From the cell containing the given text, extract its center point as [X, Y] coordinate. 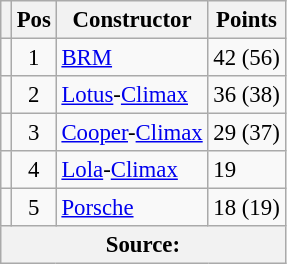
5 [34, 208]
29 (37) [246, 133]
Points [246, 20]
19 [246, 170]
Porsche [132, 208]
1 [34, 58]
Lotus-Climax [132, 95]
42 (56) [246, 58]
36 (38) [246, 95]
4 [34, 170]
2 [34, 95]
Lola-Climax [132, 170]
18 (19) [246, 208]
Pos [34, 20]
Source: [143, 245]
BRM [132, 58]
Constructor [132, 20]
3 [34, 133]
Cooper-Climax [132, 133]
